Provide the (x, y) coordinate of the cell's center where the given text is located.  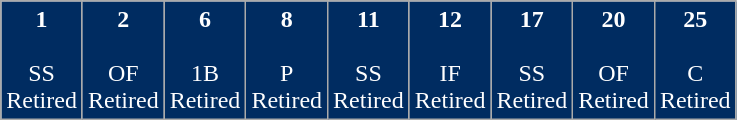
12IFRetired (450, 60)
1SSRetired (42, 60)
8PRetired (287, 60)
20OFRetired (614, 60)
25CRetired (695, 60)
11SSRetired (369, 60)
2OFRetired (123, 60)
61BRetired (205, 60)
17SSRetired (532, 60)
